Capture the cell that displays the provided text and extract its (x, y) central coordinate. 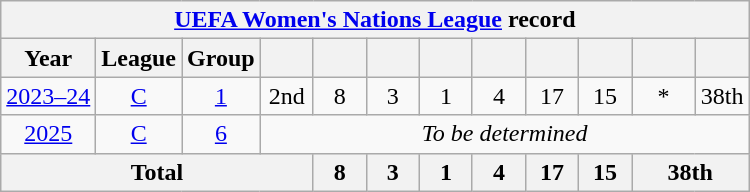
2nd (286, 96)
Group (222, 58)
Total (158, 172)
2023–24 (48, 96)
League (139, 58)
UEFA Women's Nations League record (375, 20)
* (664, 96)
6 (222, 134)
Year (48, 58)
2025 (48, 134)
To be determined (504, 134)
